Return [x, y] of the center of cell containing provided text 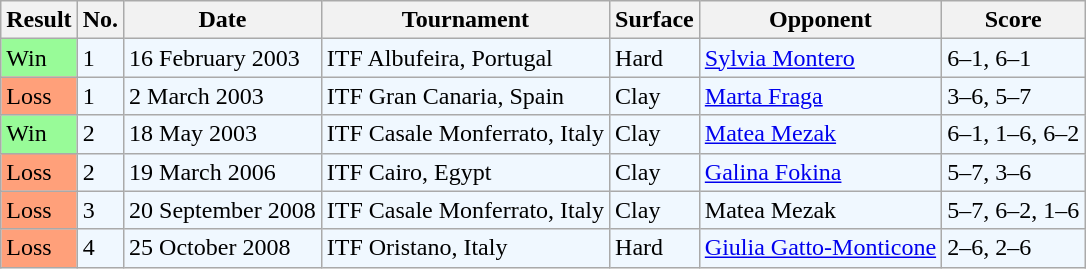
Tournament [465, 20]
ITF Albufeira, Portugal [465, 58]
ITF Oristano, Italy [465, 248]
6–1, 6–1 [1014, 58]
3–6, 5–7 [1014, 96]
18 May 2003 [223, 134]
6–1, 1–6, 6–2 [1014, 134]
No. [100, 20]
Galina Fokina [820, 172]
Marta Fraga [820, 96]
Giulia Gatto-Monticone [820, 248]
Score [1014, 20]
4 [100, 248]
20 September 2008 [223, 210]
2–6, 2–6 [1014, 248]
16 February 2003 [223, 58]
Sylvia Montero [820, 58]
Date [223, 20]
2 March 2003 [223, 96]
ITF Gran Canaria, Spain [465, 96]
Surface [655, 20]
Result [39, 20]
Opponent [820, 20]
5–7, 6–2, 1–6 [1014, 210]
ITF Cairo, Egypt [465, 172]
19 March 2006 [223, 172]
25 October 2008 [223, 248]
3 [100, 210]
5–7, 3–6 [1014, 172]
